Scan for the cell matching the given text and deliver its (X, Y) coordinate at center. 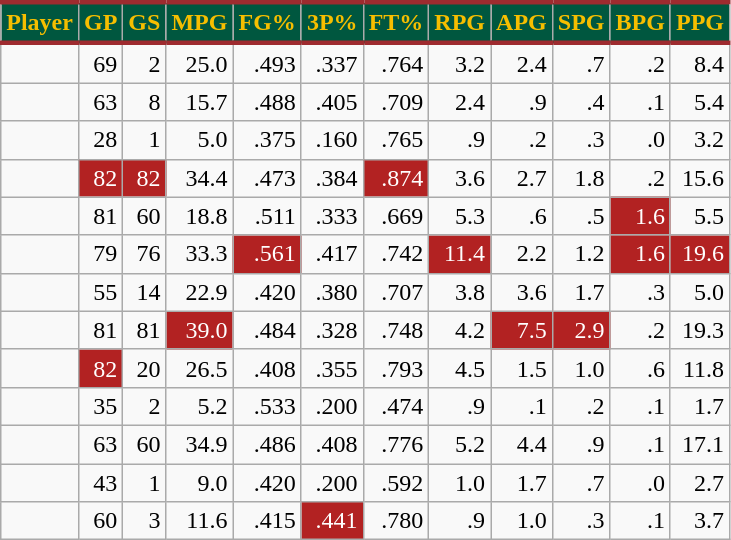
19.3 (700, 330)
.748 (396, 330)
2.9 (581, 330)
.561 (267, 254)
20 (144, 368)
.488 (267, 102)
.333 (332, 216)
5.3 (460, 216)
.405 (332, 102)
.384 (332, 178)
79 (100, 254)
2.2 (522, 254)
.707 (396, 292)
76 (144, 254)
.511 (267, 216)
.375 (267, 140)
33.3 (200, 254)
4.2 (460, 330)
.592 (396, 483)
3 (144, 521)
1.2 (581, 254)
.776 (396, 444)
18.8 (200, 216)
.5 (581, 216)
.493 (267, 63)
RPG (460, 22)
.417 (332, 254)
.380 (332, 292)
.160 (332, 140)
.486 (267, 444)
.669 (396, 216)
5.4 (700, 102)
.533 (267, 406)
.709 (396, 102)
.415 (267, 521)
4.4 (522, 444)
39.0 (200, 330)
.4 (581, 102)
8 (144, 102)
1.8 (581, 178)
69 (100, 63)
.780 (396, 521)
.793 (396, 368)
.473 (267, 178)
.474 (396, 406)
34.4 (200, 178)
11.6 (200, 521)
.337 (332, 63)
.742 (396, 254)
11.4 (460, 254)
.874 (396, 178)
4.5 (460, 368)
GP (100, 22)
7.5 (522, 330)
5.5 (700, 216)
15.7 (200, 102)
.441 (332, 521)
.764 (396, 63)
GS (144, 22)
17.1 (700, 444)
APG (522, 22)
3.8 (460, 292)
.484 (267, 330)
BPG (640, 22)
11.8 (700, 368)
19.6 (700, 254)
PPG (700, 22)
MPG (200, 22)
3.7 (700, 521)
55 (100, 292)
34.9 (200, 444)
.355 (332, 368)
28 (100, 140)
.328 (332, 330)
22.9 (200, 292)
25.0 (200, 63)
3P% (332, 22)
35 (100, 406)
FT% (396, 22)
15.6 (700, 178)
1.5 (522, 368)
9.0 (200, 483)
FG% (267, 22)
8.4 (700, 63)
Player (40, 22)
14 (144, 292)
SPG (581, 22)
43 (100, 483)
.765 (396, 140)
26.5 (200, 368)
